Search for the cell housing the specified text and yield its [X, Y] center coordinate. 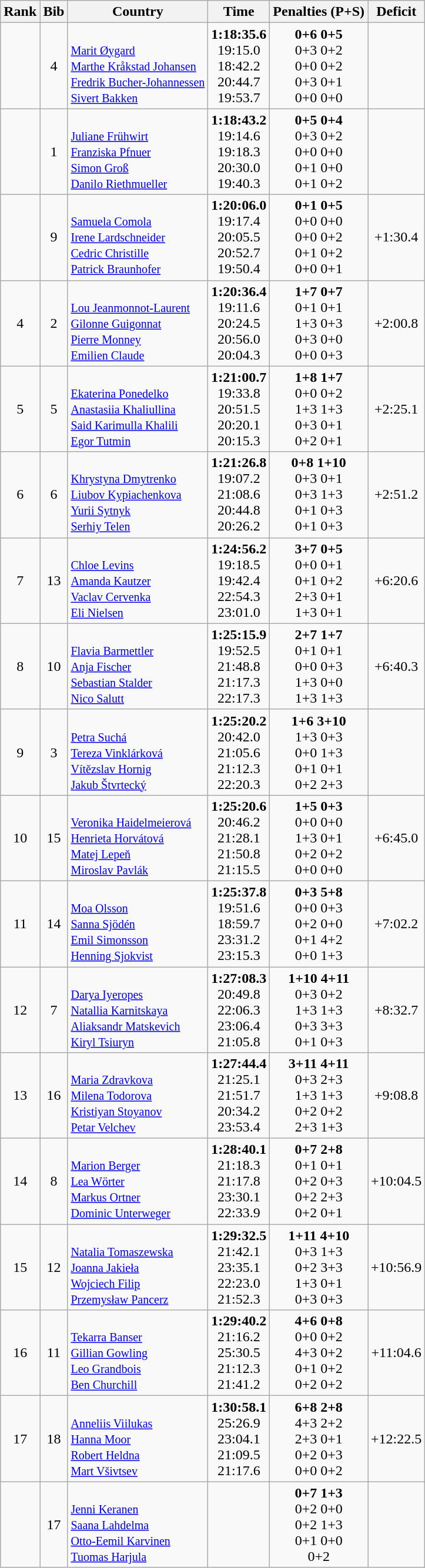
+6:45.0 [396, 838]
Chloe LevinsAmanda KautzerVaclav CervenkaEli Nielsen [138, 580]
Veronika HaidelmeierováHenrieta HorvátováMatej LepeňMiroslav Pavlák [138, 838]
Samuela ComolaIrene LardschneiderCedric ChristillePatrick Braunhofer [138, 237]
0+1 0+50+0 0+00+0 0+20+1 0+20+0 0+1 [319, 237]
+6:40.3 [396, 666]
1+10 4+110+3 0+21+3 1+30+3 3+30+1 0+3 [319, 1010]
1:30:58.125:26.923:04.121:09.521:17.6 [239, 1439]
1+6 3+101+3 0+30+0 1+30+1 0+10+2 2+3 [319, 752]
1:24:56.219:18.519:42.422:54.323:01.0 [239, 580]
1:28:40.121:18.321:17.823:30.122:33.9 [239, 1181]
Bib [54, 12]
4+6 0+80+0 0+24+3 0+20+1 0+20+2 0+2 [319, 1353]
+10:56.9 [396, 1267]
1:20:06.019:17.420:05.520:52.719:50.4 [239, 237]
1:20:36.419:11.620:24.520:56.020:04.3 [239, 323]
0+3 5+80+0 0+30+2 0+00+1 4+20+0 1+3 [319, 924]
Juliane FrühwirtFranziska PfnuerSimon GroßDanilo Riethmueller [138, 152]
+7:02.2 [396, 924]
Petra SucháTereza VinklárkováVítězslav HornigJakub Štvrtecký [138, 752]
Tekarra BanserGillian GowlingLeo GrandboisBen Churchill [138, 1353]
Darya IyeropesNatallia KarnitskayaAliaksandr MatskevichKiryl Tsiuryn [138, 1010]
+12:22.5 [396, 1439]
0+6 0+50+3 0+20+0 0+20+3 0+10+0 0+0 [319, 66]
Anneliis ViilukasHanna MoorRobert HeldnaMart Všivtsev [138, 1439]
1+5 0+30+0 0+01+3 0+10+2 0+20+0 0+0 [319, 838]
1:29:40.221:16.225:30.521:12.321:41.2 [239, 1353]
3 [54, 752]
Natalia TomaszewskaJoanna JakiełaWojciech FilipPrzemysław Pancerz [138, 1267]
+2:51.2 [396, 495]
Country [138, 12]
+1:30.4 [396, 237]
3+11 4+110+3 2+31+3 1+30+2 0+22+3 1+3 [319, 1096]
1 [54, 152]
Moa OlssonSanna SjödénEmil SimonssonHenning Sjokvist [138, 924]
+11:04.6 [396, 1353]
0+8 1+100+3 0+10+3 1+30+1 0+30+1 0+3 [319, 495]
2+7 1+70+1 0+10+0 0+31+3 0+01+3 1+3 [319, 666]
1:18:35.619:15.018:42.220:44.719:53.7 [239, 66]
1:25:20.620:46.221:28.121:50.821:15.5 [239, 838]
3+7 0+50+0 0+10+1 0+22+3 0+11+3 0+1 [319, 580]
1+7 0+70+1 0+11+3 0+30+3 0+00+0 0+3 [319, 323]
Flavia BarmettlerAnja FischerSebastian StalderNico Salutt [138, 666]
Marit ØygardMarthe Kråkstad JohansenFredrik Bucher-JohannessenSivert Bakken [138, 66]
1:25:15.919:52.521:48.821:17.322:17.3 [239, 666]
0+5 0+40+3 0+20+0 0+00+1 0+00+1 0+2 [319, 152]
1:25:20.220:42.021:05.621:12.322:20.3 [239, 752]
1:18:43.219:14.619:18.320:30.019:40.3 [239, 152]
1:21:26.819:07.221:08.620:44.820:26.2 [239, 495]
0+7 2+80+1 0+10+2 0+30+2 2+30+2 0+1 [319, 1181]
2 [54, 323]
+2:00.8 [396, 323]
+9:08.8 [396, 1096]
1:25:37.819:51.618:59.723:31.223:15.3 [239, 924]
1+11 4+100+3 1+30+2 3+31+3 0+10+3 0+3 [319, 1267]
1:27:08.320:49.822:06.323:06.421:05.8 [239, 1010]
1+8 1+70+0 0+21+3 1+30+3 0+10+2 0+1 [319, 409]
Maria ZdravkovaMilena TodorovaKristiyan StoyanovPetar Velchev [138, 1096]
Marion BergerLea WörterMarkus OrtnerDominic Unterweger [138, 1181]
Ekaterina PonedelkoAnastasiia KhaliullinaSaid Karimulla KhaliliEgor Tutmin [138, 409]
1:27:44.421:25.121:51.720:34.223:53.4 [239, 1096]
6+8 2+84+3 2+22+3 0+10+2 0+30+0 0+2 [319, 1439]
+8:32.7 [396, 1010]
0+7 1+30+2 0+00+2 1+30+1 0+00+2 [319, 1525]
Rank [20, 12]
Penalties (P+S) [319, 12]
18 [54, 1439]
1:21:00.719:33.820:51.520:20.120:15.3 [239, 409]
+2:25.1 [396, 409]
1:29:32.521:42.123:35.122:23.021:52.3 [239, 1267]
Jenni KeranenSaana LahdelmaOtto-Eemil KarvinenTuomas Harjula [138, 1525]
+10:04.5 [396, 1181]
Lou Jeanmonnot-LaurentGilonne GuigonnatPierre MonneyEmilien Claude [138, 323]
+6:20.6 [396, 580]
Time [239, 12]
Khrystyna DmytrenkoLiubov KypiachenkovaYurii SytnykSerhiy Telen [138, 495]
Deficit [396, 12]
